Extract the [X, Y] coordinate from the center of the cell holding the provided text.  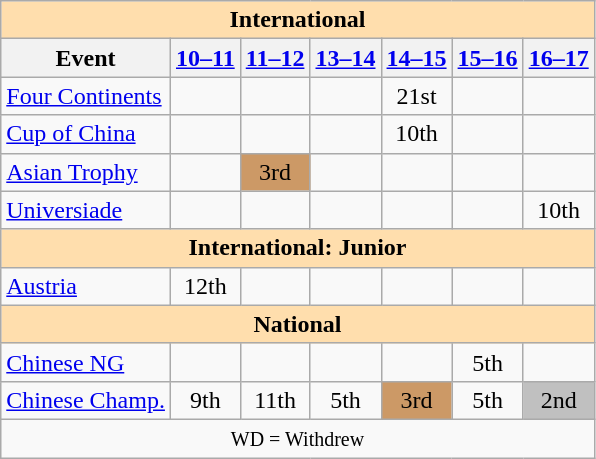
Four Continents [86, 96]
Cup of China [86, 134]
21st [416, 96]
11th [275, 400]
9th [205, 400]
12th [205, 286]
14–15 [416, 58]
Chinese Champ. [86, 400]
International: Junior [298, 248]
International [298, 20]
Chinese NG [86, 362]
National [298, 324]
Universiade [86, 210]
16–17 [558, 58]
15–16 [488, 58]
10–11 [205, 58]
Asian Trophy [86, 172]
WD = Withdrew [298, 438]
13–14 [346, 58]
11–12 [275, 58]
2nd [558, 400]
Event [86, 58]
Austria [86, 286]
